Provide the (x, y) coordinate of the cell's center where the given text is located.  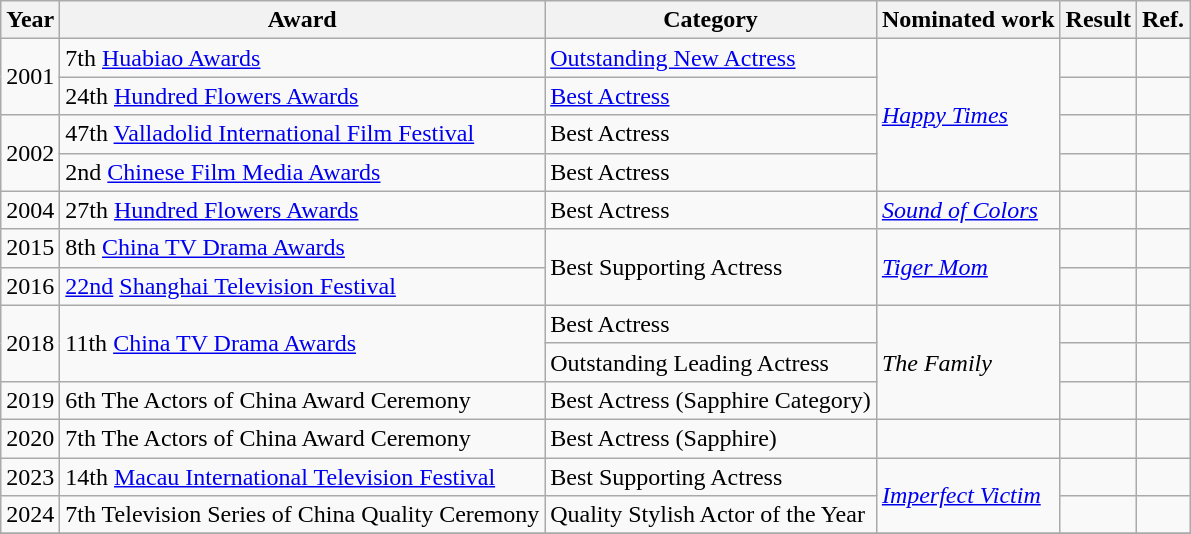
Award (302, 20)
2019 (30, 400)
6th The Actors of China Award Ceremony (302, 400)
Best Actress (Sapphire) (711, 438)
24th Hundred Flowers Awards (302, 96)
2016 (30, 286)
The Family (968, 362)
14th Macau International Television Festival (302, 477)
Nominated work (968, 20)
2004 (30, 210)
8th China TV Drama Awards (302, 248)
Tiger Mom (968, 267)
2001 (30, 77)
22nd Shanghai Television Festival (302, 286)
2018 (30, 343)
11th China TV Drama Awards (302, 343)
Happy Times (968, 115)
2023 (30, 477)
27th Hundred Flowers Awards (302, 210)
7th Huabiao Awards (302, 58)
7th The Actors of China Award Ceremony (302, 438)
Year (30, 20)
Sound of Colors (968, 210)
Ref. (1162, 20)
47th Valladolid International Film Festival (302, 134)
2020 (30, 438)
Imperfect Victim (968, 496)
2002 (30, 153)
2015 (30, 248)
Outstanding Leading Actress (711, 362)
Quality Stylish Actor of the Year (711, 515)
Result (1098, 20)
7th Television Series of China Quality Ceremony (302, 515)
2024 (30, 515)
Outstanding New Actress (711, 58)
Category (711, 20)
Best Actress (Sapphire Category) (711, 400)
2nd Chinese Film Media Awards (302, 172)
